Pinpoint the cell where the given text exists, returning its (X, Y) midpoint coordinate. 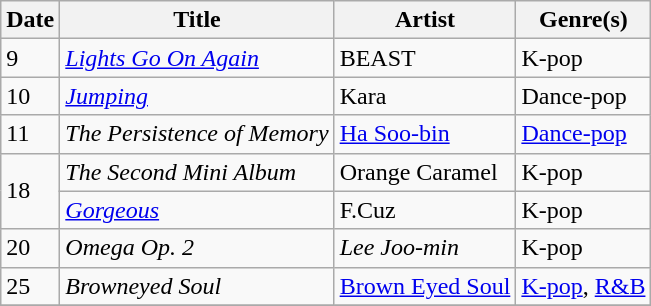
Ha Soo-bin (425, 134)
Title (197, 20)
Lee Joo-min (425, 248)
Lights Go On Again (197, 58)
The Persistence of Memory (197, 134)
10 (30, 96)
Artist (425, 20)
Omega Op. 2 (197, 248)
Date (30, 20)
Gorgeous (197, 210)
25 (30, 286)
BEAST (425, 58)
Orange Caramel (425, 172)
11 (30, 134)
Brown Eyed Soul (425, 286)
9 (30, 58)
F.Cuz (425, 210)
18 (30, 191)
Browneyed Soul (197, 286)
The Second Mini Album (197, 172)
20 (30, 248)
Kara (425, 96)
Genre(s) (584, 20)
K-pop, R&B (584, 286)
Jumping (197, 96)
